Pinpoint the cell where the given text exists, returning its (x, y) midpoint coordinate. 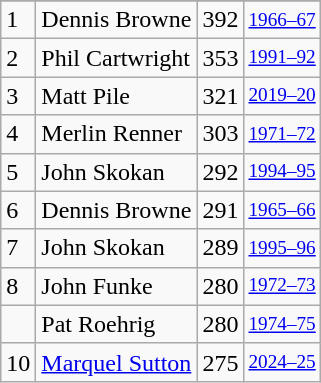
1991–92 (282, 58)
292 (220, 172)
1971–72 (282, 134)
392 (220, 20)
Matt Pile (116, 96)
1966–67 (282, 20)
1995–96 (282, 248)
Pat Roehrig (116, 324)
1974–75 (282, 324)
1994–95 (282, 172)
Marquel Sutton (116, 362)
10 (18, 362)
6 (18, 210)
Phil Cartwright (116, 58)
1972–73 (282, 286)
8 (18, 286)
275 (220, 362)
291 (220, 210)
4 (18, 134)
7 (18, 248)
John Funke (116, 286)
303 (220, 134)
Merlin Renner (116, 134)
3 (18, 96)
1965–66 (282, 210)
2019–20 (282, 96)
353 (220, 58)
2 (18, 58)
321 (220, 96)
2024–25 (282, 362)
1 (18, 20)
5 (18, 172)
289 (220, 248)
